Identify which cell holds the provided text, then report its [x, y] central coordinate. 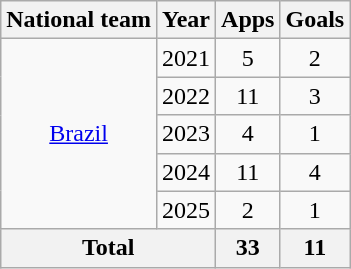
Total [108, 248]
2025 [186, 210]
Apps [248, 20]
33 [248, 248]
2024 [186, 172]
3 [315, 96]
2023 [186, 134]
2022 [186, 96]
Brazil [79, 134]
5 [248, 58]
2021 [186, 58]
National team [79, 20]
Year [186, 20]
Goals [315, 20]
